Extract the (x, y) coordinate from the center of the cell holding the provided text.  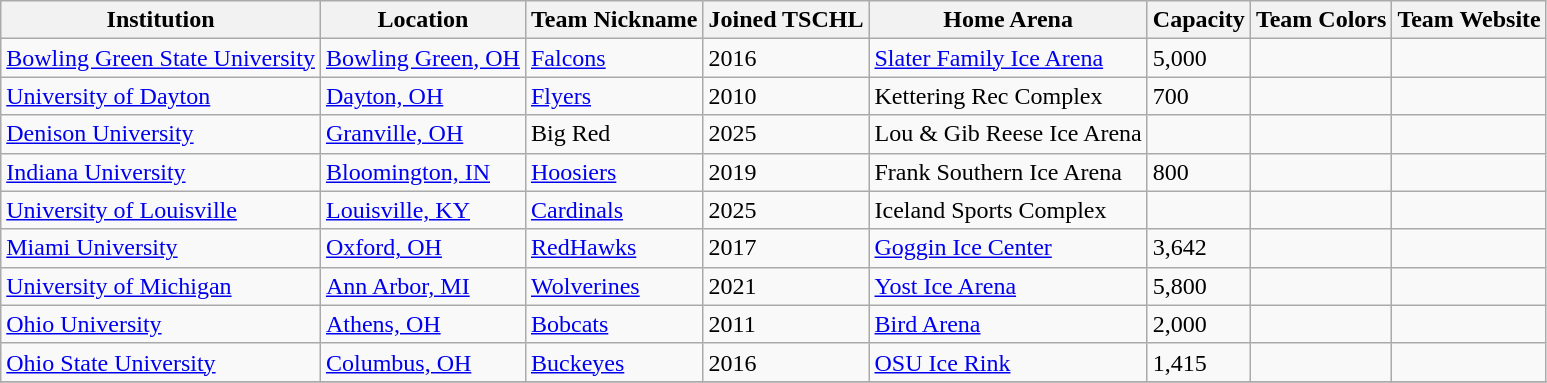
Bobcats (614, 324)
Lou & Gib Reese Ice Arena (1008, 134)
University of Michigan (161, 286)
Big Red (614, 134)
5,000 (1198, 58)
Flyers (614, 96)
Dayton, OH (422, 96)
Team Nickname (614, 20)
Ohio University (161, 324)
RedHawks (614, 248)
2011 (786, 324)
Columbus, OH (422, 362)
Ann Arbor, MI (422, 286)
Team Website (1469, 20)
Home Arena (1008, 20)
Frank Southern Ice Arena (1008, 172)
Oxford, OH (422, 248)
Wolverines (614, 286)
Denison University (161, 134)
1,415 (1198, 362)
Location (422, 20)
3,642 (1198, 248)
Capacity (1198, 20)
Cardinals (614, 210)
Hoosiers (614, 172)
Goggin Ice Center (1008, 248)
Ohio State University (161, 362)
University of Louisville (161, 210)
Falcons (614, 58)
Indiana University (161, 172)
Team Colors (1321, 20)
2017 (786, 248)
Kettering Rec Complex (1008, 96)
Joined TSCHL (786, 20)
Buckeyes (614, 362)
Iceland Sports Complex (1008, 210)
Institution (161, 20)
Granville, OH (422, 134)
2,000 (1198, 324)
Bird Arena (1008, 324)
University of Dayton (161, 96)
Miami University (161, 248)
Louisville, KY (422, 210)
Slater Family Ice Arena (1008, 58)
Bowling Green, OH (422, 58)
2021 (786, 286)
Bowling Green State University (161, 58)
800 (1198, 172)
700 (1198, 96)
OSU Ice Rink (1008, 362)
2019 (786, 172)
5,800 (1198, 286)
Bloomington, IN (422, 172)
Yost Ice Arena (1008, 286)
2010 (786, 96)
Athens, OH (422, 324)
